Return the (X, Y) coordinate for the center point of the cell that contains the specified text.  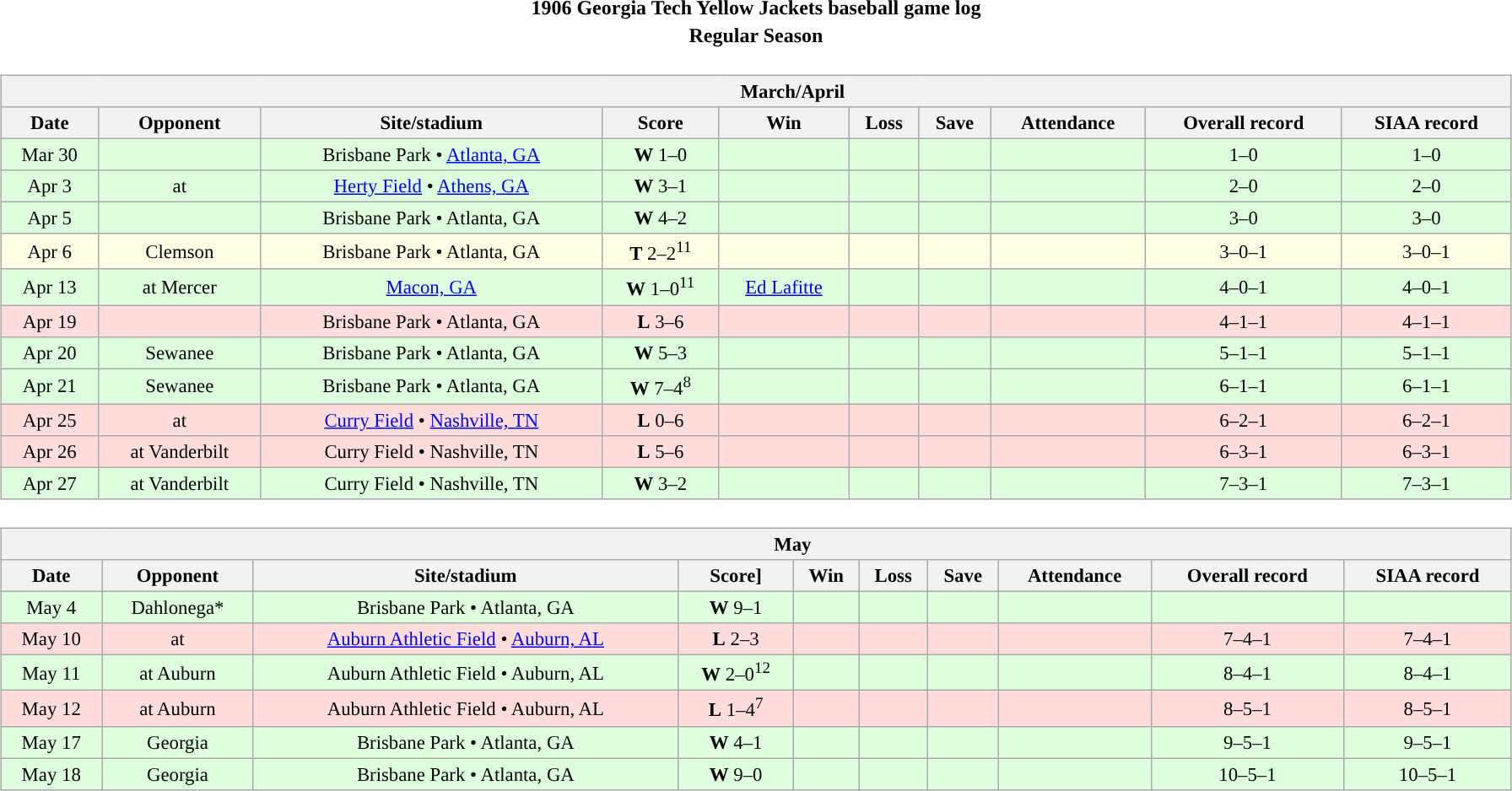
Apr 19 (50, 321)
W 7–48 (661, 386)
W 9–0 (736, 774)
W 1–011 (661, 287)
L 0–6 (661, 420)
May (756, 544)
Apr 26 (50, 452)
May 12 (51, 708)
Dahlonega* (177, 607)
Herty Field • Athens, GA (432, 186)
W 4–2 (661, 218)
W 3–1 (661, 186)
L 2–3 (736, 639)
Clemson (180, 251)
May 11 (51, 673)
T 2–211 (661, 251)
Apr 25 (50, 420)
Apr 5 (50, 218)
Apr 6 (50, 251)
W 2–012 (736, 673)
Macon, GA (432, 287)
L 5–6 (661, 452)
W 1–0 (661, 154)
L 1–47 (736, 708)
March/April (756, 91)
Apr 21 (50, 386)
W 3–2 (661, 483)
May 4 (51, 607)
May 17 (51, 742)
May 18 (51, 774)
Score] (736, 576)
at Mercer (180, 287)
W 9–1 (736, 607)
W 5–3 (661, 352)
W 4–1 (736, 742)
Ed Lafitte (784, 287)
Apr 20 (50, 352)
L 3–6 (661, 321)
Mar 30 (50, 154)
Apr 27 (50, 483)
May 10 (51, 639)
Apr 3 (50, 186)
Apr 13 (50, 287)
Score (661, 123)
